Pinpoint the cell where the given text exists, returning its [x, y] midpoint coordinate. 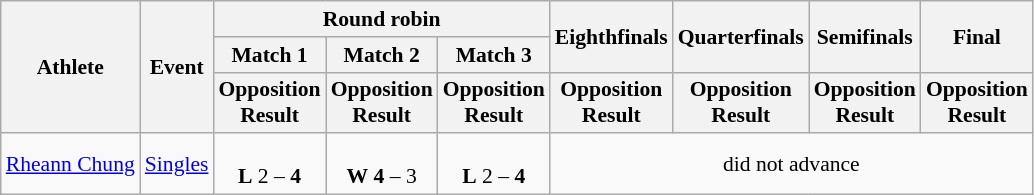
Eighthfinals [612, 36]
Semifinals [865, 36]
Final [977, 36]
W 4 – 3 [382, 164]
Rheann Chung [70, 164]
Singles [177, 164]
Athlete [70, 67]
Round robin [381, 19]
Match 3 [494, 55]
Match 2 [382, 55]
Event [177, 67]
Quarterfinals [741, 36]
Match 1 [269, 55]
did not advance [792, 164]
